For the text-containing cell, return its midpoint in (X, Y) coordinate format. 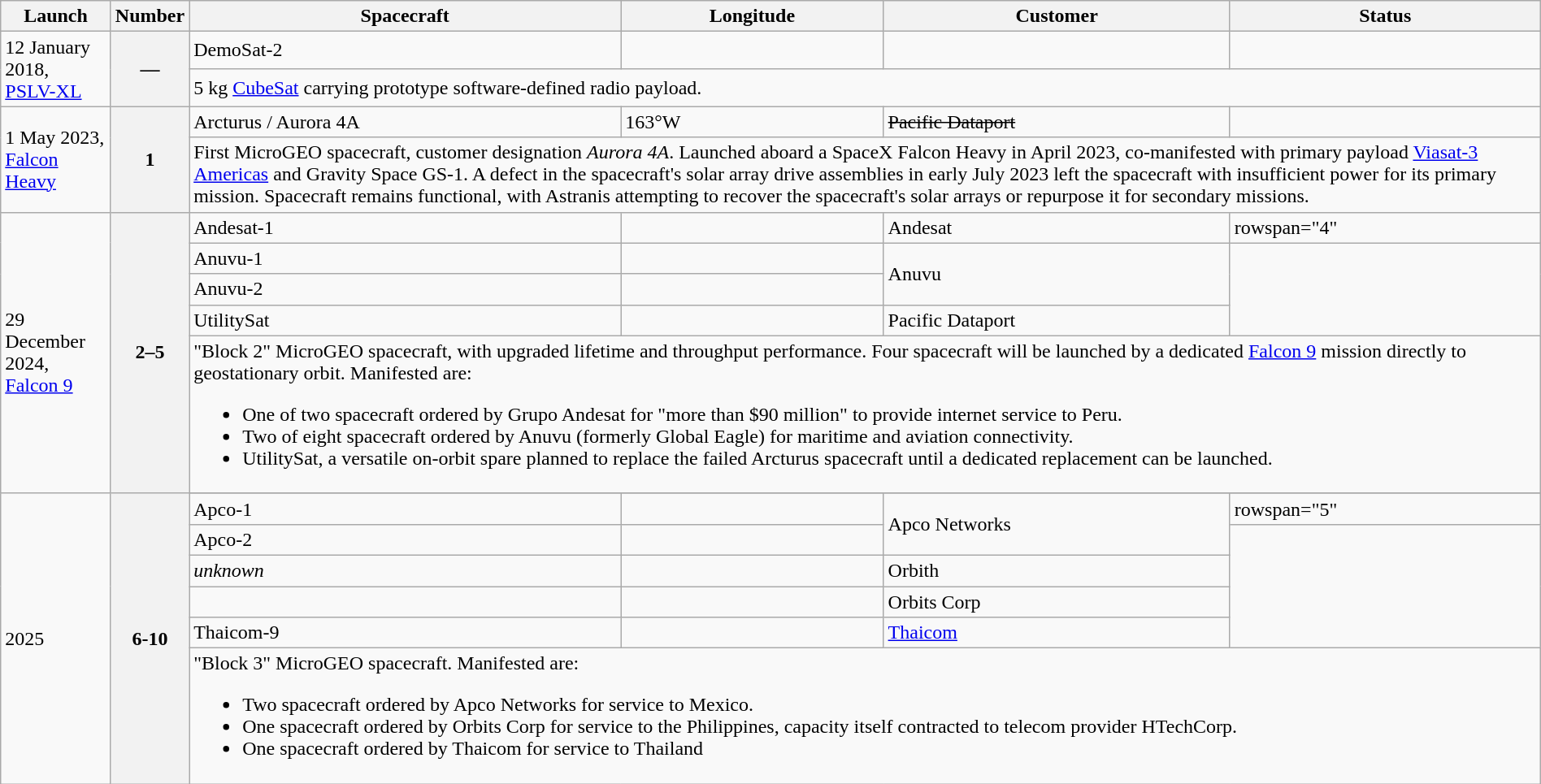
rowspan="4" (1385, 227)
Customer (1057, 16)
6-10 (150, 639)
Status (1385, 16)
Andesat (1057, 227)
Apco-1 (405, 509)
Thaicom-9 (405, 633)
2–5 (150, 353)
Apco-2 (405, 539)
Number (150, 16)
1 May 2023,Falcon Heavy (56, 159)
DemoSat-2 (405, 50)
rowspan="5" (1385, 509)
Orbits Corp (1057, 602)
163°W (753, 122)
29 December 2024,Falcon 9 (56, 353)
Anuvu (1057, 274)
2025 (56, 639)
Anuvu-1 (405, 258)
Spacecraft (405, 16)
UtilitySat (405, 320)
Anuvu-2 (405, 289)
Orbith (1057, 570)
1 (150, 159)
Launch (56, 16)
Andesat-1 (405, 227)
12 January 2018,PSLV-XL (56, 69)
Thaicom (1057, 633)
Apco Networks (1057, 524)
5 kg CubeSat carrying prototype software-defined radio payload. (865, 88)
— (150, 69)
Longitude (753, 16)
unknown (405, 570)
Arcturus / Aurora 4A (405, 122)
